Output the (X, Y) coordinate of the center of the cell containing the given text.  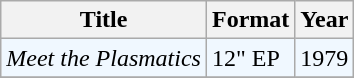
Title (104, 20)
1979 (324, 58)
Meet the Plasmatics (104, 58)
12" EP (250, 58)
Year (324, 20)
Format (250, 20)
